Return [X, Y] of the center of cell containing provided text 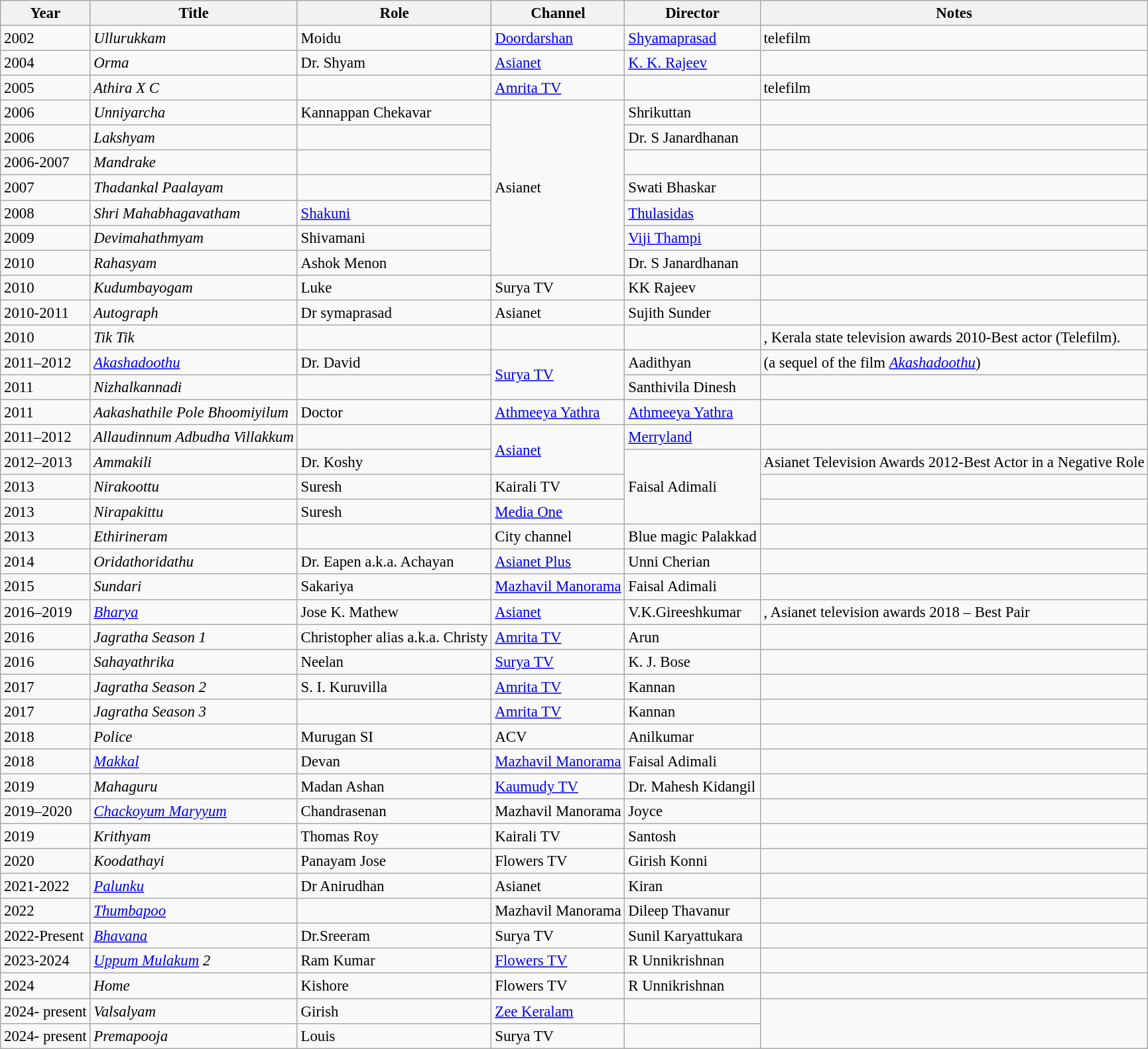
Ammakili [194, 462]
2015 [45, 587]
, Asianet television awards 2018 – Best Pair [954, 612]
2009 [45, 238]
Moidu [394, 38]
Sujith Sunder [692, 313]
Media One [558, 512]
K. K. Rajeev [692, 63]
Koodathayi [194, 861]
Sakariya [394, 587]
Sundari [194, 587]
Unniyarcha [194, 113]
Jose K. Mathew [394, 612]
Dr Anirudhan [394, 886]
Luke [394, 287]
Shrikuttan [692, 113]
Sunil Karyattukara [692, 936]
Blue magic Palakkad [692, 537]
Shyamaprasad [692, 38]
Valsalyam [194, 1011]
Rahasyam [194, 263]
(a sequel of the film Akashadoothu) [954, 362]
Notes [954, 13]
Chackoyum Maryyum [194, 811]
City channel [558, 537]
Dr. David [394, 362]
Year [45, 13]
Jagratha Season 2 [194, 687]
Thulasidas [692, 213]
Kudumbayogam [194, 287]
Devan [394, 762]
K. J. Bose [692, 662]
Madan Ashan [394, 786]
Dileep Thavanur [692, 911]
KK Rajeev [692, 287]
Kiran [692, 886]
Ethirineram [194, 537]
Bharya [194, 612]
Lakshyam [194, 138]
Mahaguru [194, 786]
Dr. Eapen a.k.a. Achayan [394, 562]
V.K.Gireeshkumar [692, 612]
Santhivila Dinesh [692, 387]
2005 [45, 88]
Panayam Jose [394, 861]
Kishore [394, 986]
2024 [45, 986]
Shakuni [394, 213]
2016–2019 [45, 612]
2006-2007 [45, 163]
Girish Konni [692, 861]
Police [194, 736]
2019–2020 [45, 811]
2010-2011 [45, 313]
Louis [394, 1036]
Athira X C [194, 88]
Devimahathmyam [194, 238]
Director [692, 13]
Christopher alias a.k.a. Christy [394, 637]
2021-2022 [45, 886]
Ullurukkam [194, 38]
Autograph [194, 313]
Makkal [194, 762]
Asianet Television Awards 2012-Best Actor in a Negative Role [954, 462]
Unni Cherian [692, 562]
Shri Mahabhagavatham [194, 213]
Joyce [692, 811]
Uppum Mulakum 2 [194, 961]
2022-Present [45, 936]
Doctor [394, 412]
Dr. Koshy [394, 462]
2020 [45, 861]
Viji Thampi [692, 238]
Akashadoothu [194, 362]
Kaumudy TV [558, 786]
Tik Tik [194, 338]
Aadithyan [692, 362]
Zee Keralam [558, 1011]
Thumbapoo [194, 911]
Jagratha Season 1 [194, 637]
Asianet Plus [558, 562]
Palunku [194, 886]
Dr symaprasad [394, 313]
2004 [45, 63]
Santosh [692, 837]
Dr.Sreeram [394, 936]
Orma [194, 63]
Swati Bhaskar [692, 188]
Title [194, 13]
Murugan SI [394, 736]
Nirakoottu [194, 487]
Aakashathile Pole Bhoomiyilum [194, 412]
2002 [45, 38]
2014 [45, 562]
S. I. Kuruvilla [394, 687]
Premapooja [194, 1036]
Anilkumar [692, 736]
2023-2024 [45, 961]
Arun [692, 637]
Mandrake [194, 163]
Kannappan Chekavar [394, 113]
Channel [558, 13]
Merryland [692, 437]
Nizhalkannadi [194, 387]
Thadankal Paalayam [194, 188]
Allaudinnum Adbudha Villakkum [194, 437]
Thomas Roy [394, 837]
Doordarshan [558, 38]
Ram Kumar [394, 961]
Dr. Mahesh Kidangil [692, 786]
Chandrasenan [394, 811]
Shivamani [394, 238]
Girish [394, 1011]
Dr. Shyam [394, 63]
Role [394, 13]
Neelan [394, 662]
Krithyam [194, 837]
Nirapakittu [194, 512]
2022 [45, 911]
2008 [45, 213]
Home [194, 986]
Oridathoridathu [194, 562]
Ashok Menon [394, 263]
2012–2013 [45, 462]
Sahayathrika [194, 662]
Bhavana [194, 936]
Jagratha Season 3 [194, 712]
2007 [45, 188]
ACV [558, 736]
, Kerala state television awards 2010-Best actor (Telefilm). [954, 338]
